Output the (X, Y) coordinate of the center of the cell containing the given text.  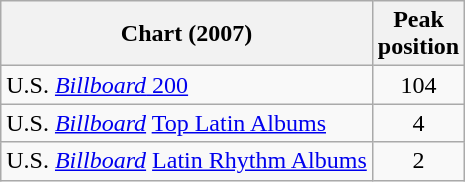
U.S. Billboard 200 (187, 85)
Peakposition (418, 34)
4 (418, 123)
U.S. Billboard Top Latin Albums (187, 123)
Chart (2007) (187, 34)
U.S. Billboard Latin Rhythm Albums (187, 161)
104 (418, 85)
2 (418, 161)
